Identify which cell holds the provided text, then report its (x, y) central coordinate. 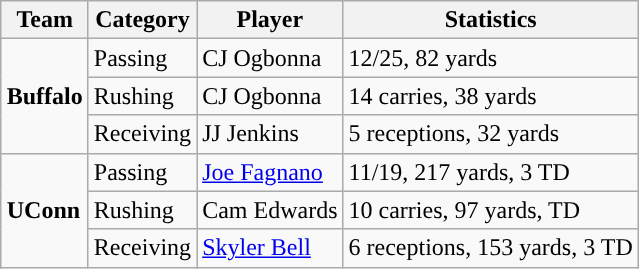
Statistics (490, 20)
Team (44, 20)
Buffalo (44, 96)
5 receptions, 32 yards (490, 134)
Category (142, 20)
Skyler Bell (270, 248)
6 receptions, 153 yards, 3 TD (490, 248)
Cam Edwards (270, 210)
JJ Jenkins (270, 134)
Player (270, 20)
UConn (44, 210)
12/25, 82 yards (490, 58)
10 carries, 97 yards, TD (490, 210)
14 carries, 38 yards (490, 96)
11/19, 217 yards, 3 TD (490, 172)
Joe Fagnano (270, 172)
